Return the (X, Y) coordinate for the center point of the cell that contains the specified text.  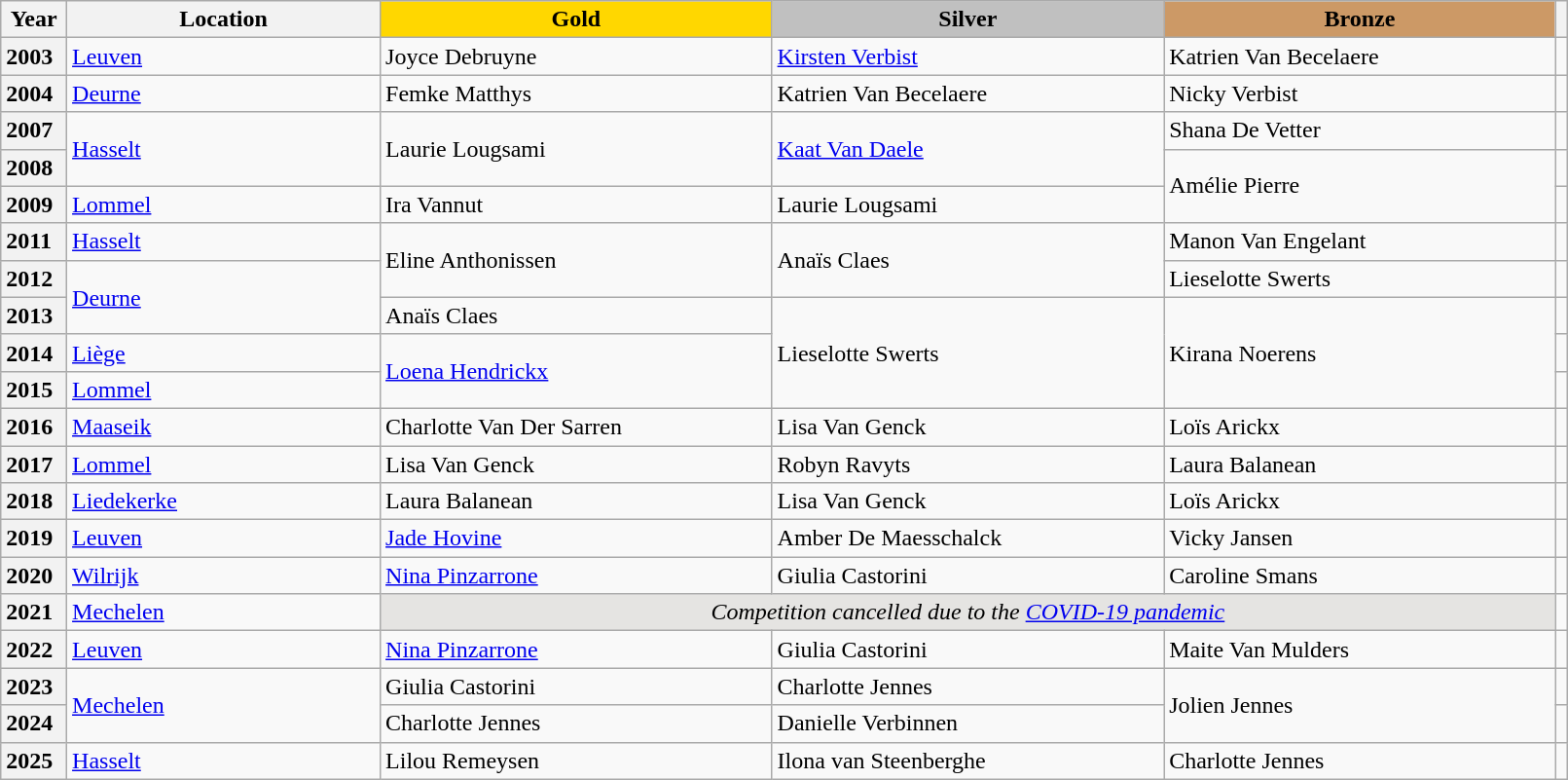
Bronze (1361, 19)
Kaat Van Daele (967, 149)
Gold (576, 19)
Vicky Jansen (1361, 539)
2009 (34, 204)
Femke Matthys (576, 93)
Year (34, 19)
Amber De Maesschalck (967, 539)
2016 (34, 427)
Silver (967, 19)
Danielle Verbinnen (967, 724)
2020 (34, 576)
Loena Hendrickx (576, 371)
Lilou Remeysen (576, 761)
Robyn Ravyts (967, 464)
2007 (34, 130)
Jolien Jennes (1361, 705)
2022 (34, 650)
Maaseik (224, 427)
Eline Anthonissen (576, 260)
Location (224, 19)
2024 (34, 724)
Joyce Debruyne (576, 56)
Ira Vannut (576, 204)
Jade Hovine (576, 539)
2011 (34, 241)
2025 (34, 761)
Competition cancelled due to the COVID-19 pandemic (968, 613)
Amélie Pierre (1361, 186)
Nicky Verbist (1361, 93)
2018 (34, 501)
Shana De Vetter (1361, 130)
2013 (34, 316)
Maite Van Mulders (1361, 650)
2021 (34, 613)
Manon Van Engelant (1361, 241)
Ilona van Steenberghe (967, 761)
2014 (34, 353)
2019 (34, 539)
2004 (34, 93)
Caroline Smans (1361, 576)
Charlotte Van Der Sarren (576, 427)
2003 (34, 56)
2023 (34, 687)
Wilrijk (224, 576)
2015 (34, 390)
2012 (34, 279)
Liège (224, 353)
Liedekerke (224, 501)
Kirana Noerens (1361, 353)
2008 (34, 167)
2017 (34, 464)
Kirsten Verbist (967, 56)
